Output the (x, y) coordinate of the center of the cell containing the given text.  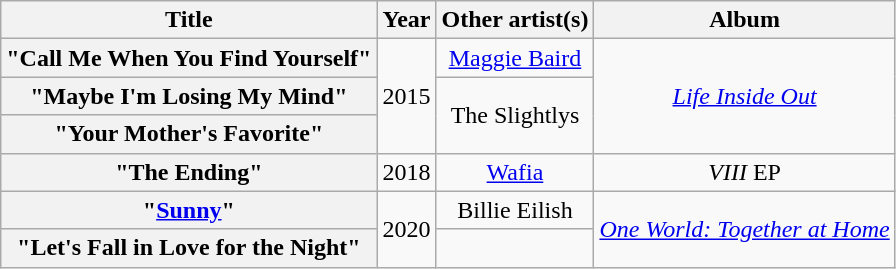
The Slightlys (515, 115)
"Sunny" (189, 210)
Billie Eilish (515, 210)
2018 (406, 172)
One World: Together at Home (744, 229)
Maggie Baird (515, 58)
VIII EP (744, 172)
"Maybe I'm Losing My Mind" (189, 96)
2015 (406, 96)
2020 (406, 229)
Year (406, 20)
Album (744, 20)
Wafia (515, 172)
Other artist(s) (515, 20)
Life Inside Out (744, 96)
Title (189, 20)
"The Ending" (189, 172)
"Let's Fall in Love for the Night" (189, 248)
"Call Me When You Find Yourself" (189, 58)
"Your Mother's Favorite" (189, 134)
